For the text-containing cell, return its midpoint in (x, y) coordinate format. 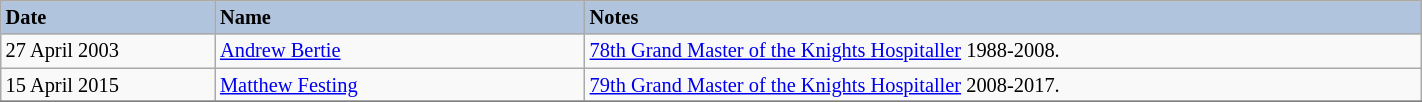
79th Grand Master of the Knights Hospitaller 2008-2017. (1003, 85)
Andrew Bertie (400, 51)
78th Grand Master of the Knights Hospitaller 1988-2008. (1003, 51)
27 April 2003 (108, 51)
Date (108, 17)
Notes (1003, 17)
Name (400, 17)
Matthew Festing (400, 85)
15 April 2015 (108, 85)
